Detect which cell encompasses the target text, then output its (x, y) center coordinate. 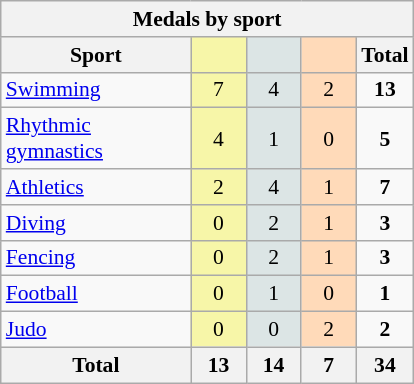
Football (96, 294)
Medals by sport (208, 19)
Rhythmic gymnastics (96, 138)
Athletics (96, 187)
34 (384, 365)
Fencing (96, 258)
5 (384, 138)
Swimming (96, 90)
Sport (96, 55)
Diving (96, 223)
Judo (96, 330)
14 (274, 365)
